Scan for the cell matching the given text and deliver its (X, Y) coordinate at center. 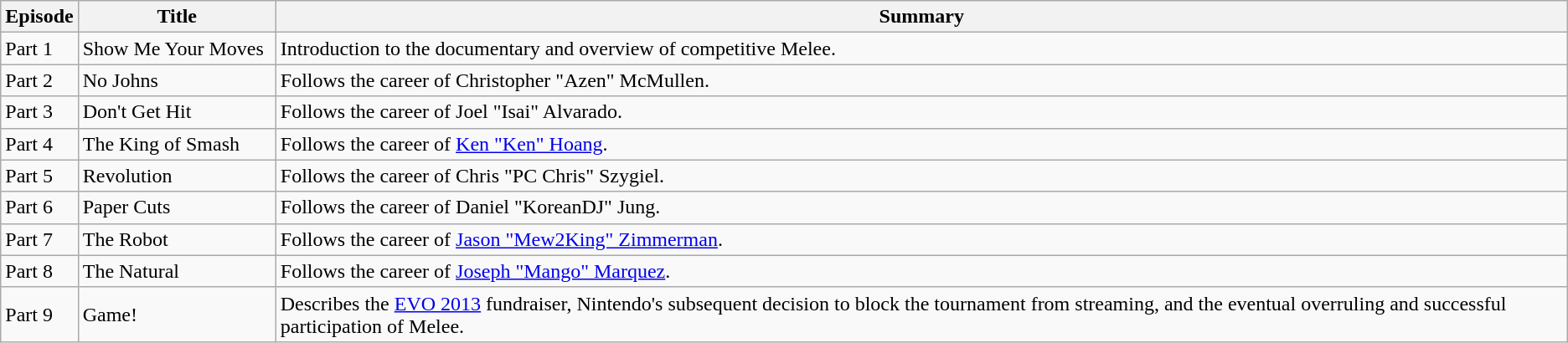
Part 4 (39, 144)
The Robot (177, 239)
Part 8 (39, 271)
Follows the career of Jason "Mew2King" Zimmerman. (921, 239)
Follows the career of Ken "Ken" Hoang. (921, 144)
Part 2 (39, 80)
Part 7 (39, 239)
Part 3 (39, 112)
The King of Smash (177, 144)
Game! (177, 315)
Part 5 (39, 176)
Show Me Your Moves (177, 49)
Summary (921, 17)
The Natural (177, 271)
Don't Get Hit (177, 112)
Follows the career of Chris "PC Chris" Szygiel. (921, 176)
Paper Cuts (177, 207)
Part 1 (39, 49)
No Johns (177, 80)
Follows the career of Christopher "Azen" McMullen. (921, 80)
Revolution (177, 176)
Episode (39, 17)
Follows the career of Joel "Isai" Alvarado. (921, 112)
Follows the career of Daniel "KoreanDJ" Jung. (921, 207)
Part 9 (39, 315)
Part 6 (39, 207)
Title (177, 17)
Follows the career of Joseph "Mango" Marquez. (921, 271)
Introduction to the documentary and overview of competitive Melee. (921, 49)
